Return [x, y] of the center of cell containing provided text 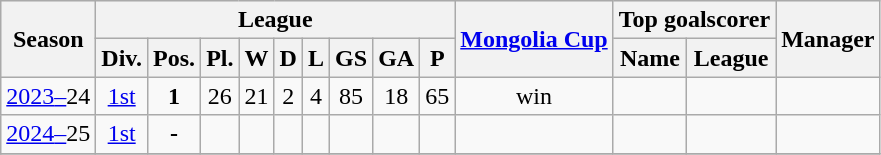
Mongolia Cup [534, 39]
65 [438, 96]
win [534, 96]
Pl. [220, 58]
Manager [828, 39]
26 [220, 96]
2024–25 [48, 134]
2 [288, 96]
85 [352, 96]
P [438, 58]
21 [256, 96]
D [288, 58]
L [316, 58]
Div. [122, 58]
2023–24 [48, 96]
Season [48, 39]
- [174, 134]
Pos. [174, 58]
1 [174, 96]
Name [650, 58]
18 [396, 96]
W [256, 58]
GS [352, 58]
4 [316, 96]
Top goalscorer [694, 20]
GA [396, 58]
